Provide the (X, Y) coordinate of the cell's center where the given text is located.  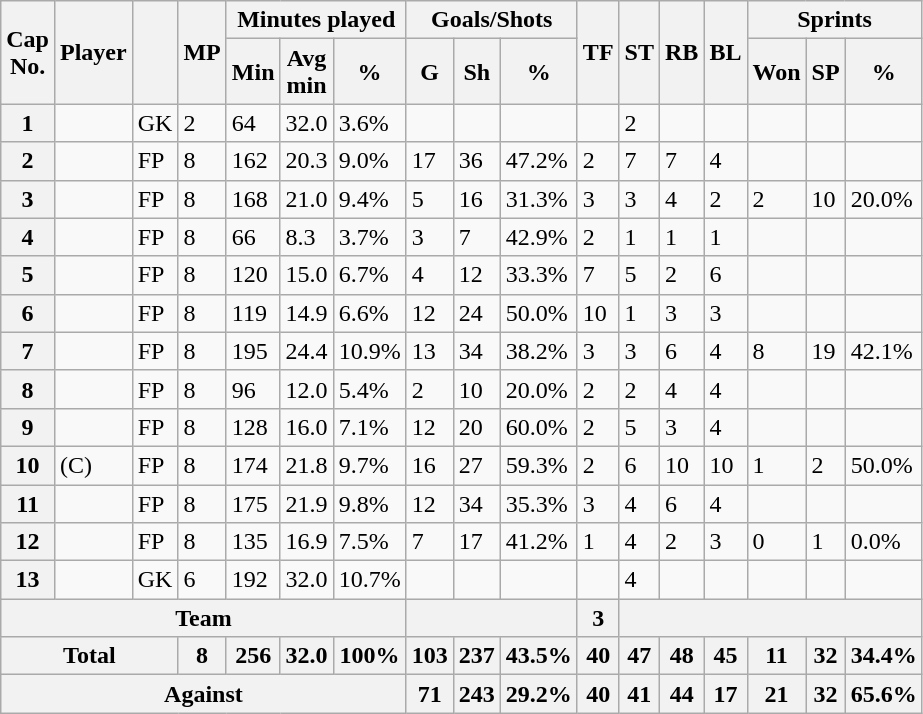
135 (253, 542)
41.2% (538, 542)
9 (28, 427)
34.4% (884, 656)
35.3% (538, 503)
20 (476, 427)
41 (639, 694)
10.9% (370, 351)
14.9 (306, 313)
9.0% (370, 161)
47.2% (538, 161)
Sprints (834, 20)
43.5% (538, 656)
64 (253, 123)
7.5% (370, 542)
42.9% (538, 237)
21.9 (306, 503)
96 (253, 389)
168 (253, 199)
Won (776, 72)
Min (253, 72)
243 (476, 694)
59.3% (538, 465)
Player (93, 52)
9.4% (370, 199)
44 (682, 694)
Avgmin (306, 72)
175 (253, 503)
174 (253, 465)
8.3 (306, 237)
162 (253, 161)
36 (476, 161)
19 (826, 351)
195 (253, 351)
Team (204, 618)
TF (598, 52)
66 (253, 237)
7.1% (370, 427)
33.3% (538, 275)
5.4% (370, 389)
15.0 (306, 275)
47 (639, 656)
60.0% (538, 427)
29.2% (538, 694)
Sh (476, 72)
Against (204, 694)
9.7% (370, 465)
16.0 (306, 427)
71 (430, 694)
3.6% (370, 123)
BL (726, 52)
3.7% (370, 237)
21.8 (306, 465)
48 (682, 656)
42.1% (884, 351)
27 (476, 465)
24 (476, 313)
(C) (93, 465)
12.0 (306, 389)
38.2% (538, 351)
65.6% (884, 694)
100% (370, 656)
192 (253, 580)
16.9 (306, 542)
10.7% (370, 580)
120 (253, 275)
Minutes played (316, 20)
21 (776, 694)
20.3 (306, 161)
Total (90, 656)
21.0 (306, 199)
256 (253, 656)
SP (826, 72)
31.3% (538, 199)
6.7% (370, 275)
ST (639, 52)
237 (476, 656)
RB (682, 52)
103 (430, 656)
128 (253, 427)
Goals/Shots (492, 20)
6.6% (370, 313)
45 (726, 656)
CapNo. (28, 52)
119 (253, 313)
0.0% (884, 542)
0 (776, 542)
G (430, 72)
9.8% (370, 503)
24.4 (306, 351)
MP (202, 52)
